From the cell containing the given text, extract its center point as (X, Y) coordinate. 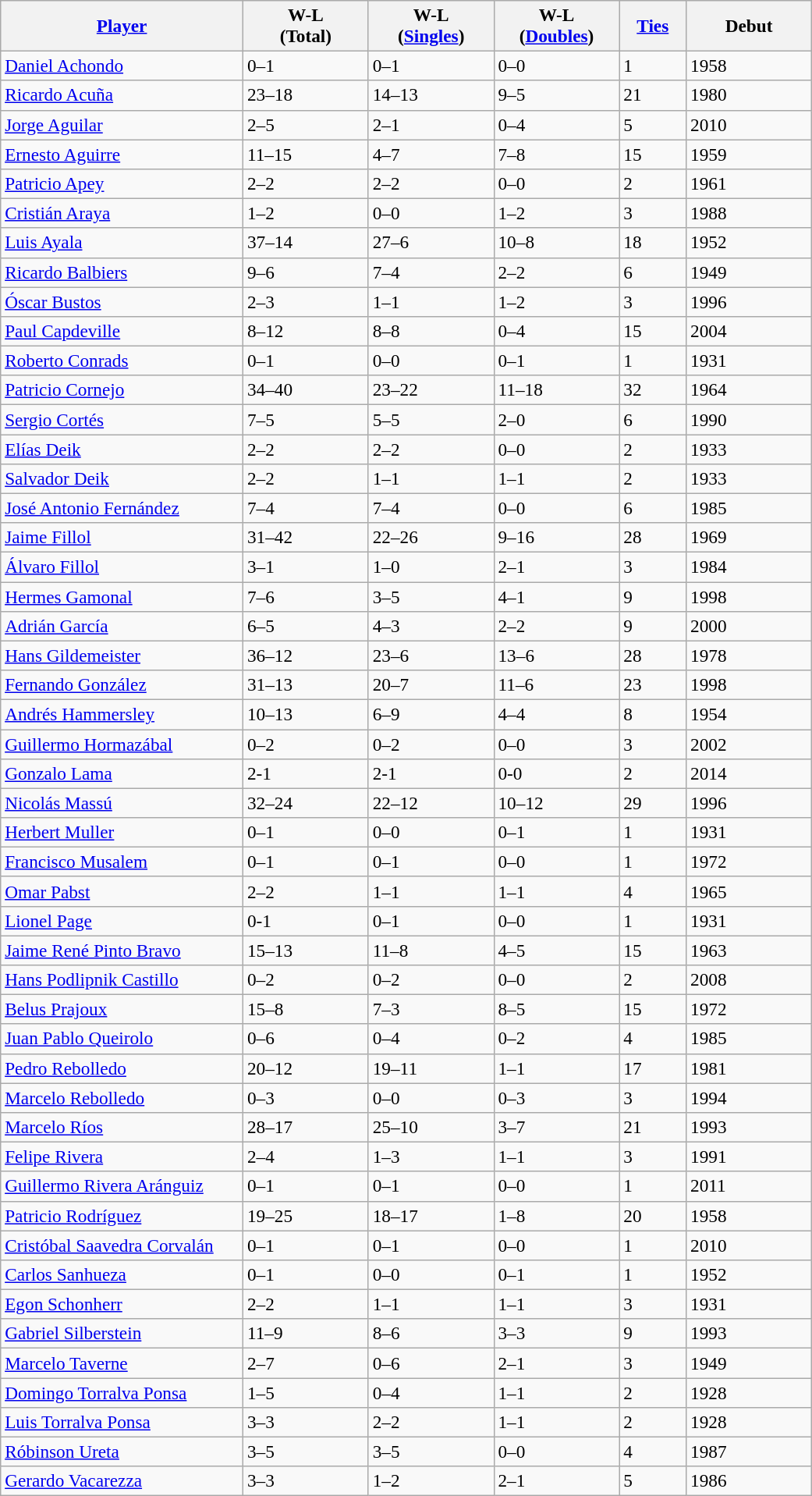
9–6 (306, 272)
2–7 (306, 1363)
Gerardo Vacarezza (122, 1481)
Herbert Muller (122, 832)
7–8 (557, 154)
Belus Prajoux (122, 1009)
9–5 (557, 95)
Egon Schonherr (122, 1304)
Player (122, 25)
7–6 (306, 596)
1991 (749, 1157)
W-L(Total) (306, 25)
1969 (749, 538)
José Antonio Fernández (122, 508)
1981 (749, 1068)
4–3 (431, 626)
Luis Ayala (122, 243)
18 (653, 243)
Cristián Araya (122, 213)
15–13 (306, 950)
Hermes Gamonal (122, 596)
1980 (749, 95)
1987 (749, 1452)
10–13 (306, 714)
Sergio Cortés (122, 419)
9–16 (557, 538)
Pedro Rebolledo (122, 1068)
10–8 (557, 243)
2011 (749, 1186)
Guillermo Rivera Aránguiz (122, 1186)
Jorge Aguilar (122, 125)
7–3 (431, 1009)
11–6 (557, 684)
Jaime Fillol (122, 538)
1–0 (431, 567)
4–5 (557, 950)
18–17 (431, 1216)
2014 (749, 773)
W-L(Singles) (431, 25)
1963 (749, 950)
1988 (749, 213)
Marcelo Taverne (122, 1363)
Andrés Hammersley (122, 714)
Fernando González (122, 684)
Carlos Sanhueza (122, 1274)
1978 (749, 656)
2002 (749, 744)
Ernesto Aguirre (122, 154)
8–12 (306, 331)
6–9 (431, 714)
36–12 (306, 656)
20–7 (431, 684)
Gonzalo Lama (122, 773)
Hans Gildemeister (122, 656)
0-1 (306, 921)
5–5 (431, 419)
8–5 (557, 1009)
8–8 (431, 331)
32 (653, 390)
1994 (749, 1097)
Cristóbal Saavedra Corvalán (122, 1245)
Marcelo Ríos (122, 1127)
14–13 (431, 95)
Róbinson Ureta (122, 1452)
2008 (749, 979)
Omar Pabst (122, 891)
1–5 (306, 1392)
1965 (749, 891)
34–40 (306, 390)
Paul Capdeville (122, 331)
1984 (749, 567)
4–7 (431, 154)
2–5 (306, 125)
22–26 (431, 538)
Nicolás Massú (122, 803)
32–24 (306, 803)
Roberto Conrads (122, 361)
28–17 (306, 1127)
23–18 (306, 95)
2–0 (557, 419)
31–13 (306, 684)
8 (653, 714)
2004 (749, 331)
37–14 (306, 243)
10–12 (557, 803)
2–3 (306, 301)
Elías Deik (122, 449)
W-L(Doubles) (557, 25)
22–12 (431, 803)
23–22 (431, 390)
20 (653, 1216)
3–1 (306, 567)
8–6 (431, 1334)
1954 (749, 714)
29 (653, 803)
19–11 (431, 1068)
19–25 (306, 1216)
Patricio Cornejo (122, 390)
11–8 (431, 950)
11–18 (557, 390)
23–6 (431, 656)
Marcelo Rebolledo (122, 1097)
20–12 (306, 1068)
2–4 (306, 1157)
11–9 (306, 1334)
4–4 (557, 714)
Francisco Musalem (122, 862)
Patricio Apey (122, 183)
27–6 (431, 243)
Debut (749, 25)
Guillermo Hormazábal (122, 744)
3–7 (557, 1127)
0-0 (557, 773)
Hans Podlipnik Castillo (122, 979)
Adrián García (122, 626)
4–1 (557, 596)
Salvador Deik (122, 478)
11–15 (306, 154)
1990 (749, 419)
Jaime René Pinto Bravo (122, 950)
Ricardo Balbiers (122, 272)
Gabriel Silberstein (122, 1334)
1961 (749, 183)
2000 (749, 626)
Patricio Rodríguez (122, 1216)
1959 (749, 154)
Álvaro Fillol (122, 567)
13–6 (557, 656)
Óscar Bustos (122, 301)
Ties (653, 25)
25–10 (431, 1127)
Daniel Achondo (122, 66)
6–5 (306, 626)
Luis Torralva Ponsa (122, 1422)
7–5 (306, 419)
23 (653, 684)
31–42 (306, 538)
15–8 (306, 1009)
Lionel Page (122, 921)
Felipe Rivera (122, 1157)
1–3 (431, 1157)
Juan Pablo Queirolo (122, 1039)
1986 (749, 1481)
Ricardo Acuña (122, 95)
17 (653, 1068)
1–8 (557, 1216)
1964 (749, 390)
Domingo Torralva Ponsa (122, 1392)
